Extract the (x, y) coordinate from the center of the cell holding the provided text.  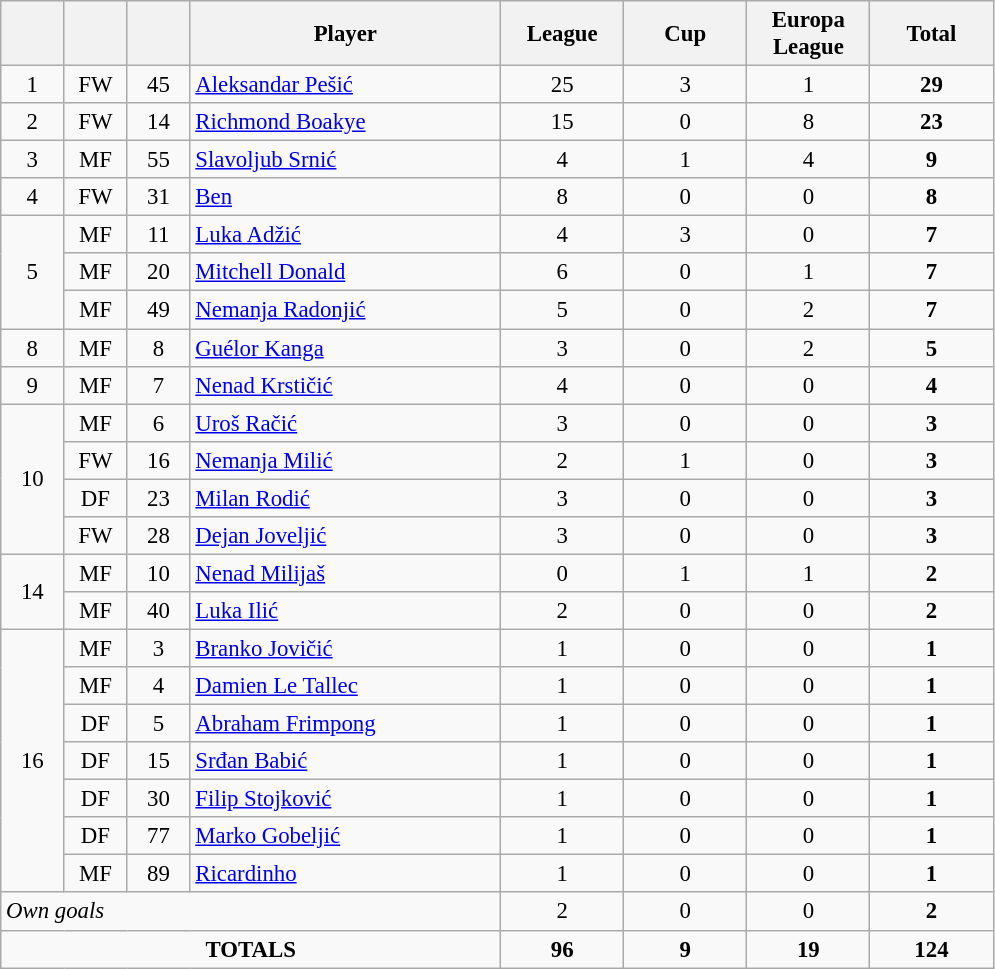
Nemanja Radonjić (346, 310)
Filip Stojković (346, 799)
League (562, 34)
89 (158, 874)
Player (346, 34)
Srđan Babić (346, 761)
Nenad Milijaš (346, 573)
Richmond Boakye (346, 122)
55 (158, 160)
Luka Adžić (346, 235)
11 (158, 235)
25 (562, 85)
Ricardinho (346, 874)
40 (158, 611)
Milan Rodić (346, 498)
Guélor Kanga (346, 348)
124 (932, 949)
Ben (346, 197)
Branko Jovičić (346, 648)
19 (808, 949)
Aleksandar Pešić (346, 85)
Total (932, 34)
Uroš Račić (346, 423)
Damien Le Tallec (346, 686)
Abraham Frimpong (346, 724)
Slavoljub Srnić (346, 160)
Cup (686, 34)
Dejan Joveljić (346, 536)
Luka Ilić (346, 611)
TOTALS (251, 949)
77 (158, 836)
49 (158, 310)
29 (932, 85)
30 (158, 799)
31 (158, 197)
96 (562, 949)
20 (158, 273)
Marko Gobeljić (346, 836)
Own goals (251, 912)
Nemanja Milić (346, 460)
28 (158, 536)
Europa League (808, 34)
Mitchell Donald (346, 273)
Nenad Krstičić (346, 385)
45 (158, 85)
